For the text-containing cell, return its midpoint in [X, Y] coordinate format. 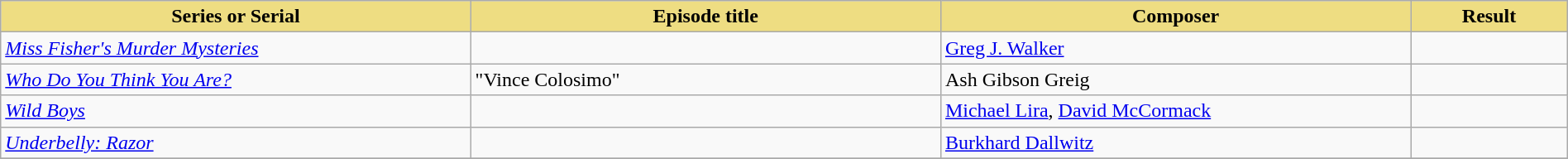
Underbelly: Razor [236, 142]
"Vince Colosimo" [705, 79]
Result [1489, 17]
Who Do You Think You Are? [236, 79]
Michael Lira, David McCormack [1175, 111]
Composer [1175, 17]
Ash Gibson Greig [1175, 79]
Episode title [705, 17]
Miss Fisher's Murder Mysteries [236, 48]
Burkhard Dallwitz [1175, 142]
Greg J. Walker [1175, 48]
Series or Serial [236, 17]
Wild Boys [236, 111]
